Pinpoint the cell where the given text exists, returning its [X, Y] midpoint coordinate. 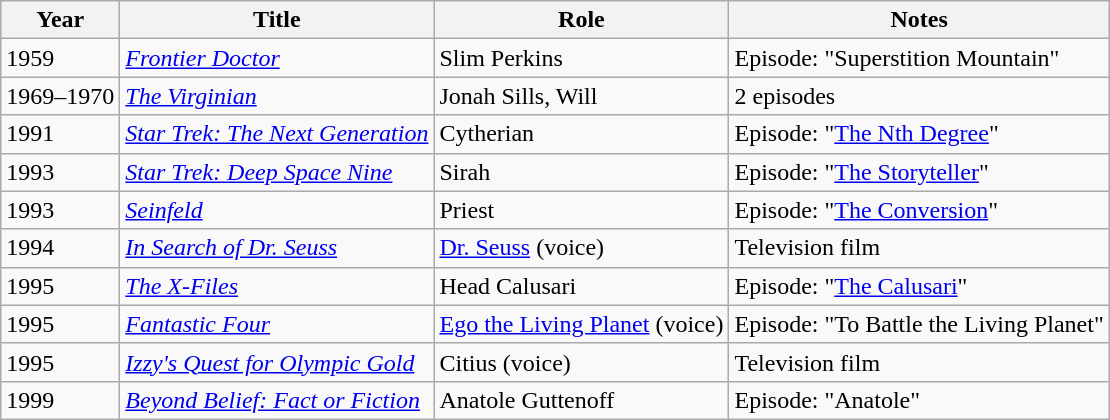
Priest [582, 210]
Slim Perkins [582, 58]
Star Trek: Deep Space Nine [277, 172]
2 episodes [919, 96]
1959 [60, 58]
1991 [60, 134]
Ego the Living Planet (voice) [582, 324]
Episode: "The Conversion" [919, 210]
Year [60, 20]
Jonah Sills, Will [582, 96]
Episode: "The Calusari" [919, 286]
Izzy's Quest for Olympic Gold [277, 362]
1999 [60, 400]
Cytherian [582, 134]
Fantastic Four [277, 324]
Role [582, 20]
The X-Files [277, 286]
Notes [919, 20]
Star Trek: The Next Generation [277, 134]
Dr. Seuss (voice) [582, 248]
Sirah [582, 172]
Beyond Belief: Fact or Fiction [277, 400]
Episode: "The Storyteller" [919, 172]
Anatole Guttenoff [582, 400]
Episode: "To Battle the Living Planet" [919, 324]
Episode: "Anatole" [919, 400]
In Search of Dr. Seuss [277, 248]
Title [277, 20]
Seinfeld [277, 210]
Episode: "The Nth Degree" [919, 134]
1994 [60, 248]
Frontier Doctor [277, 58]
Head Calusari [582, 286]
Episode: "Superstition Mountain" [919, 58]
1969–1970 [60, 96]
The Virginian [277, 96]
Citius (voice) [582, 362]
